Return (x, y) of the center of cell containing provided text 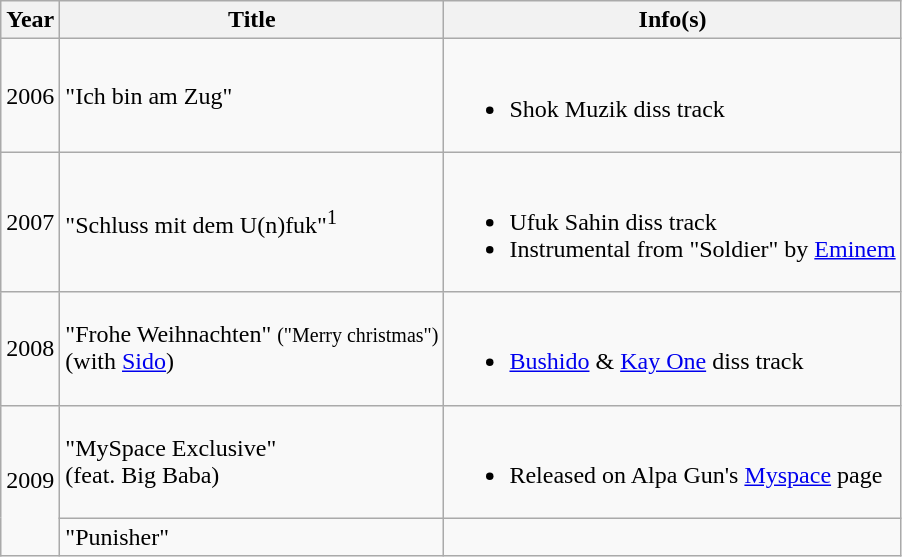
"Ich bin am Zug" (252, 96)
2008 (30, 348)
2007 (30, 222)
"Schluss mit dem U(n)fuk"1 (252, 222)
"Frohe Weihnachten" ("Merry christmas")(with Sido) (252, 348)
2006 (30, 96)
"MySpace Exclusive" (feat. Big Baba) (252, 462)
"Punisher" (252, 537)
Released on Alpa Gun's Myspace page (672, 462)
Shok Muzik diss track (672, 96)
2009 (30, 480)
Info(s) (672, 20)
Bushido & Kay One diss track (672, 348)
Ufuk Sahin diss trackInstrumental from "Soldier" by Eminem (672, 222)
Title (252, 20)
Year (30, 20)
